From the cell containing the given text, extract its center point as (X, Y) coordinate. 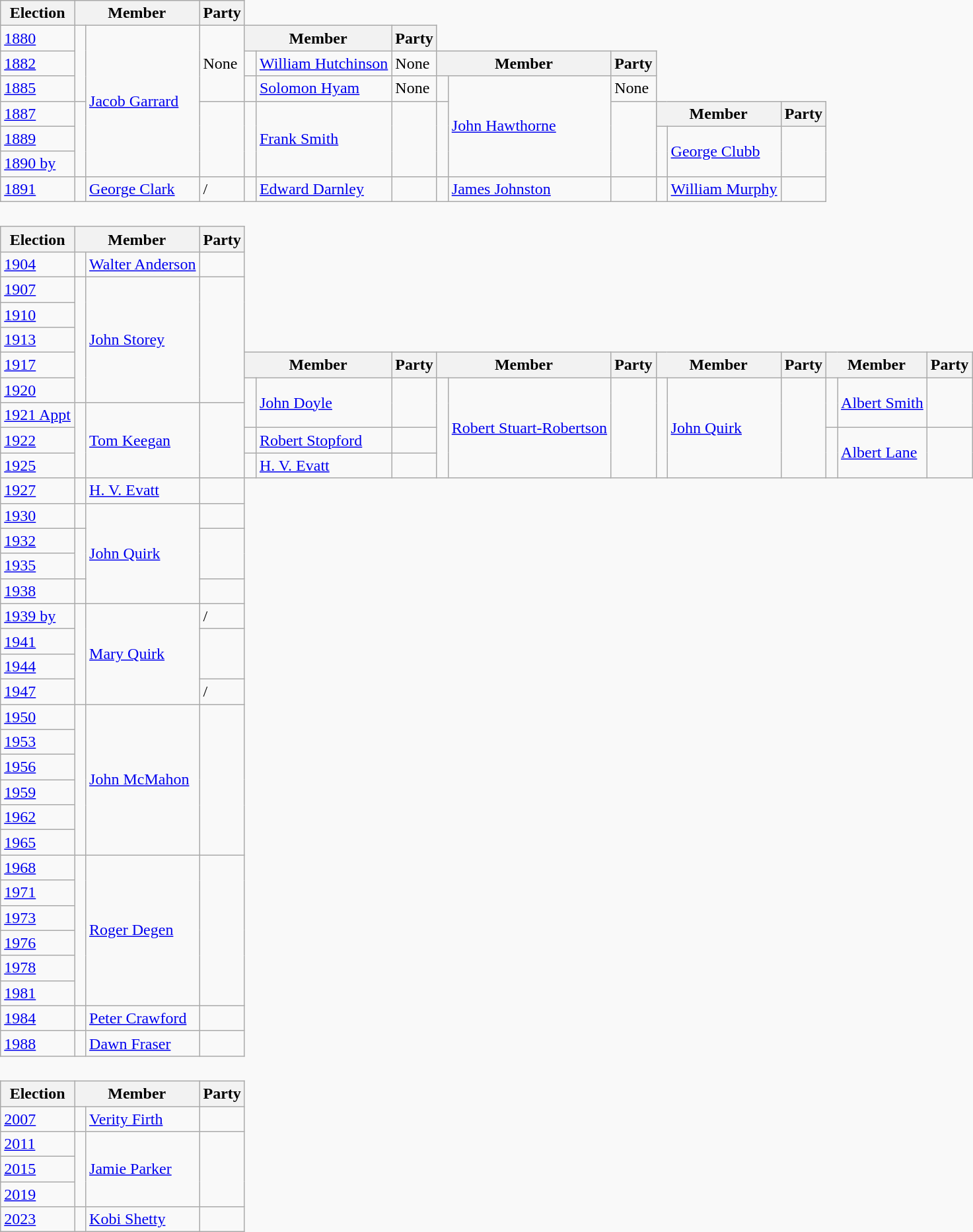
1959 (38, 792)
1880 (38, 38)
2007 (38, 1119)
1910 (38, 315)
George Clubb (724, 151)
Roger Degen (143, 930)
2019 (38, 1194)
1922 (38, 440)
Mary Quirk (143, 654)
1941 (38, 641)
2023 (38, 1219)
1971 (38, 893)
1920 (38, 390)
Tom Keegan (143, 440)
1890 by (38, 164)
1962 (38, 817)
1932 (38, 541)
Solomon Hyam (324, 88)
1925 (38, 465)
Kobi Shetty (143, 1219)
1885 (38, 88)
1965 (38, 842)
1978 (38, 968)
John Doyle (324, 403)
1913 (38, 340)
1882 (38, 63)
1921 Appt (38, 415)
John Storey (143, 339)
1973 (38, 918)
Frank Smith (324, 139)
1988 (38, 1043)
George Clark (143, 189)
Robert Stopford (324, 440)
Peter Crawford (143, 1018)
2015 (38, 1169)
1944 (38, 666)
1891 (38, 189)
William Hutchinson (324, 63)
1939 by (38, 616)
1935 (38, 566)
Robert Stuart-Robertson (529, 428)
James Johnston (529, 189)
1956 (38, 767)
1904 (38, 264)
John McMahon (143, 779)
1938 (38, 591)
1927 (38, 491)
1950 (38, 716)
1953 (38, 742)
1889 (38, 139)
Jacob Garrard (143, 101)
1930 (38, 516)
1887 (38, 114)
John Hawthorne (529, 126)
Verity Firth (143, 1119)
1968 (38, 868)
Edward Darnley (324, 189)
Albert Lane (883, 453)
1976 (38, 943)
Walter Anderson (143, 264)
1984 (38, 1018)
1981 (38, 993)
Albert Smith (883, 403)
2011 (38, 1144)
1917 (38, 365)
Dawn Fraser (143, 1043)
Jamie Parker (143, 1169)
William Murphy (724, 189)
1907 (38, 289)
1947 (38, 691)
